For the text-containing cell, return its midpoint in (X, Y) coordinate format. 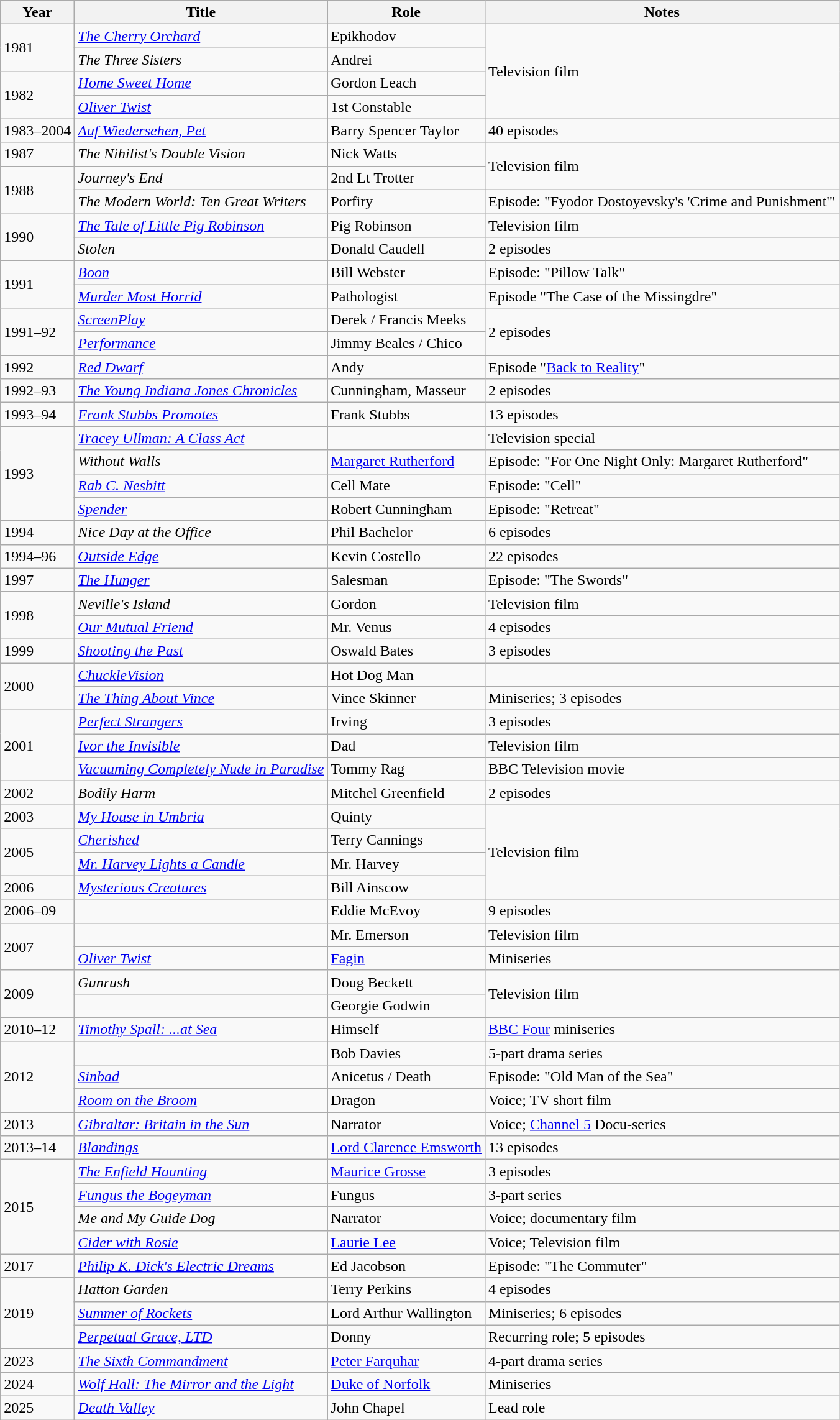
Blandings (201, 1148)
Laurie Lee (406, 1242)
Episode "The Case of the Missingdre" (662, 296)
Maurice Grosse (406, 1171)
Ivor the Invisible (201, 746)
Stolen (201, 249)
Lord Clarence Emsworth (406, 1148)
2003 (37, 817)
Quinty (406, 817)
22 episodes (662, 556)
Derek / Francis Meeks (406, 320)
Our Mutual Friend (201, 627)
2013–14 (37, 1148)
Death Valley (201, 1408)
BBC Television movie (662, 769)
Donald Caudell (406, 249)
Episode: "Fyodor Dostoyevsky's 'Crime and Punishment'" (662, 201)
Episode: "Cell" (662, 485)
2005 (37, 852)
Cider with Rosie (201, 1242)
Terry Cannings (406, 840)
Murder Most Horrid (201, 296)
2019 (37, 1313)
Vince Skinner (406, 699)
My House in Umbria (201, 817)
Mitchel Greenfield (406, 793)
The Enfield Haunting (201, 1171)
Journey's End (201, 178)
Episode: "For One Night Only: Margaret Rutherford" (662, 462)
The Thing About Vince (201, 699)
Jimmy Beales / Chico (406, 344)
Andrei (406, 60)
Voice; documentary film (662, 1219)
Me and My Guide Dog (201, 1219)
Recurring role; 5 episodes (662, 1337)
Hot Dog Man (406, 674)
Pig Robinson (406, 225)
Home Sweet Home (201, 83)
Philip K. Dick's Electric Dreams (201, 1266)
Tracey Ullman: A Class Act (201, 438)
Irving (406, 722)
Neville's Island (201, 603)
Episode: "Pillow Talk" (662, 272)
Himself (406, 1029)
Dragon (406, 1101)
Margaret Rutherford (406, 462)
Donny (406, 1337)
Mysterious Creatures (201, 887)
Salesman (406, 580)
2010–12 (37, 1029)
1994 (37, 533)
Room on the Broom (201, 1101)
1994–96 (37, 556)
Year (37, 12)
Georgie Godwin (406, 1005)
9 episodes (662, 911)
Mr. Emerson (406, 935)
Barry Spencer Taylor (406, 131)
Rab C. Nesbitt (201, 485)
Red Dwarf (201, 367)
1990 (37, 237)
Summer of Rockets (201, 1313)
The Sixth Commandment (201, 1360)
John Chapel (406, 1408)
Ed Jacobson (406, 1266)
Vacuuming Completely Nude in Paradise (201, 769)
Episode: "The Commuter" (662, 1266)
Boon (201, 272)
Gibraltar: Britain in the Sun (201, 1124)
2025 (37, 1408)
2006 (37, 887)
The Young Indiana Jones Chronicles (201, 391)
Role (406, 12)
2023 (37, 1360)
2002 (37, 793)
Episode: "Old Man of the Sea" (662, 1077)
Mr. Venus (406, 627)
1991 (37, 284)
The Cherry Orchard (201, 36)
Mr. Harvey Lights a Candle (201, 864)
Cherished (201, 840)
Notes (662, 12)
Fungus the Bogeyman (201, 1195)
Wolf Hall: The Mirror and the Light (201, 1384)
2001 (37, 746)
Eddie McEvoy (406, 911)
Title (201, 12)
2015 (37, 1207)
Auf Wiedersehen, Pet (201, 131)
Bill Webster (406, 272)
Voice; TV short film (662, 1101)
Robert Cunningham (406, 509)
Duke of Norfolk (406, 1384)
ChuckleVision (201, 674)
Hatton Garden (201, 1289)
ScreenPlay (201, 320)
2007 (37, 946)
2006–09 (37, 911)
Episode "Back to Reality" (662, 367)
4-part drama series (662, 1360)
BBC Four miniseries (662, 1029)
Tommy Rag (406, 769)
2017 (37, 1266)
1991–92 (37, 332)
1993–94 (37, 415)
Porfiry (406, 201)
Television special (662, 438)
Timothy Spall: ...at Sea (201, 1029)
6 episodes (662, 533)
Oswald Bates (406, 651)
Bill Ainscow (406, 887)
Bodily Harm (201, 793)
Bob Davies (406, 1053)
Mr. Harvey (406, 864)
Voice; Television film (662, 1242)
Cunningham, Masseur (406, 391)
Voice; Channel 5 Docu-series (662, 1124)
The Nihilist's Double Vision (201, 154)
1988 (37, 190)
Fungus (406, 1195)
The Modern World: Ten Great Writers (201, 201)
Episode: "Retreat" (662, 509)
1st Constable (406, 107)
Perfect Strangers (201, 722)
Pathologist (406, 296)
Lord Arthur Wallington (406, 1313)
1998 (37, 615)
2009 (37, 994)
Gunrush (201, 982)
Perpetual Grace, LTD (201, 1337)
Anicetus / Death (406, 1077)
1992 (37, 367)
Without Walls (201, 462)
Sinbad (201, 1077)
The Hunger (201, 580)
Cell Mate (406, 485)
Frank Stubbs Promotes (201, 415)
Nick Watts (406, 154)
1987 (37, 154)
Miniseries; 3 episodes (662, 699)
2000 (37, 686)
1992–93 (37, 391)
Dad (406, 746)
Kevin Costello (406, 556)
1981 (37, 48)
Epikhodov (406, 36)
Gordon (406, 603)
1983–2004 (37, 131)
Nice Day at the Office (201, 533)
Lead role (662, 1408)
Episode: "The Swords" (662, 580)
Terry Perkins (406, 1289)
Peter Farquhar (406, 1360)
Doug Beckett (406, 982)
2024 (37, 1384)
Miniseries; 6 episodes (662, 1313)
Shooting the Past (201, 651)
1993 (37, 474)
1997 (37, 580)
5-part drama series (662, 1053)
1982 (37, 95)
Phil Bachelor (406, 533)
The Tale of Little Pig Robinson (201, 225)
The Three Sisters (201, 60)
1999 (37, 651)
40 episodes (662, 131)
2013 (37, 1124)
Andy (406, 367)
2nd Lt Trotter (406, 178)
Gordon Leach (406, 83)
Outside Edge (201, 556)
Performance (201, 344)
2012 (37, 1077)
Frank Stubbs (406, 415)
Fagin (406, 958)
3-part series (662, 1195)
Spender (201, 509)
